Extract the (x, y) coordinate from the center of the cell holding the provided text.  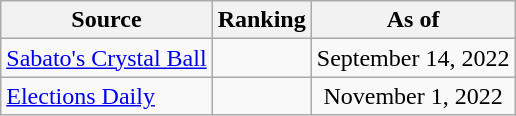
November 1, 2022 (413, 96)
September 14, 2022 (413, 58)
Source (106, 20)
As of (413, 20)
Sabato's Crystal Ball (106, 58)
Elections Daily (106, 96)
Ranking (262, 20)
